Identify which cell holds the provided text, then report its (X, Y) central coordinate. 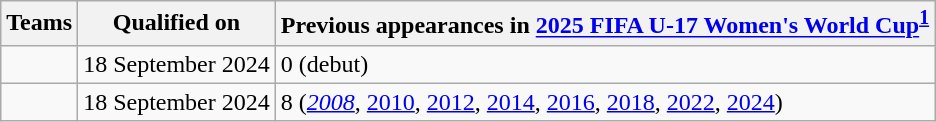
8 (2008, 2010, 2012, 2014, 2016, 2018, 2022, 2024) (604, 102)
Teams (40, 24)
Qualified on (177, 24)
0 (debut) (604, 64)
Previous appearances in 2025 FIFA U-17 Women's World Cup1 (604, 24)
